Extract the (X, Y) coordinate from the center of the cell holding the provided text.  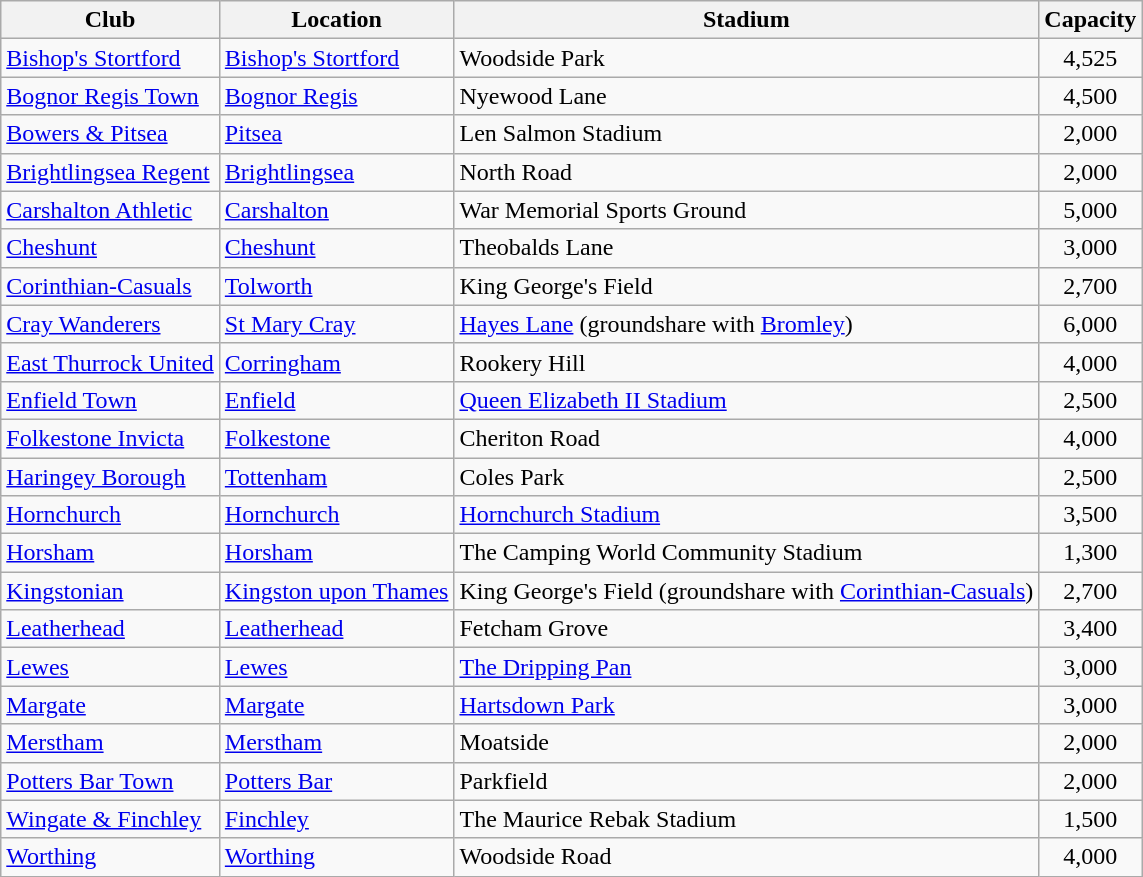
Carshalton Athletic (110, 210)
4,525 (1090, 58)
Tottenham (336, 477)
Queen Elizabeth II Stadium (746, 400)
Fetcham Grove (746, 629)
Finchley (336, 819)
Len Salmon Stadium (746, 134)
1,300 (1090, 553)
Club (110, 20)
Brightlingsea (336, 172)
Corinthian-Casuals (110, 286)
War Memorial Sports Ground (746, 210)
Kingstonian (110, 591)
Cray Wanderers (110, 324)
Potters Bar Town (110, 781)
Enfield (336, 400)
Location (336, 20)
3,400 (1090, 629)
Rookery Hill (746, 362)
The Dripping Pan (746, 667)
Wingate & Finchley (110, 819)
Nyewood Lane (746, 96)
3,500 (1090, 515)
Bognor Regis (336, 96)
Hartsdown Park (746, 705)
Coles Park (746, 477)
Stadium (746, 20)
Woodside Park (746, 58)
The Camping World Community Stadium (746, 553)
Bognor Regis Town (110, 96)
Hayes Lane (groundshare with Bromley) (746, 324)
Bowers & Pitsea (110, 134)
Enfield Town (110, 400)
King George's Field (746, 286)
Folkestone Invicta (110, 438)
King George's Field (groundshare with Corinthian-Casuals) (746, 591)
Hornchurch Stadium (746, 515)
East Thurrock United (110, 362)
North Road (746, 172)
Corringham (336, 362)
Haringey Borough (110, 477)
1,500 (1090, 819)
Parkfield (746, 781)
The Maurice Rebak Stadium (746, 819)
6,000 (1090, 324)
Woodside Road (746, 857)
St Mary Cray (336, 324)
Brightlingsea Regent (110, 172)
Cheriton Road (746, 438)
Folkestone (336, 438)
4,500 (1090, 96)
Theobalds Lane (746, 248)
Pitsea (336, 134)
Capacity (1090, 20)
Potters Bar (336, 781)
Tolworth (336, 286)
Kingston upon Thames (336, 591)
Carshalton (336, 210)
Moatside (746, 743)
5,000 (1090, 210)
